Locate the cell with the specified text and output its [x, y] center coordinate. 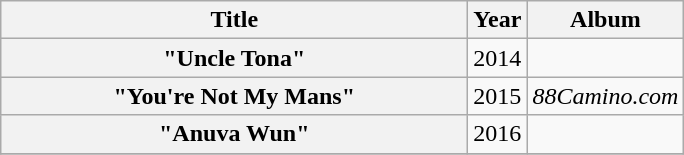
Album [606, 20]
88Camino.com [606, 96]
2016 [498, 134]
Year [498, 20]
Title [234, 20]
"Anuva Wun" [234, 134]
2015 [498, 96]
"You're Not My Mans" [234, 96]
"Uncle Tona" [234, 58]
2014 [498, 58]
